Search for the cell housing the specified text and yield its (X, Y) center coordinate. 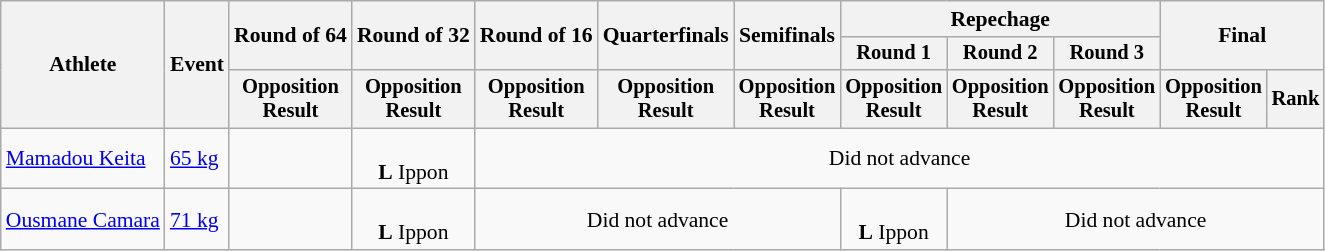
Round 3 (1106, 54)
Event (197, 64)
Repechage (1000, 19)
Ousmane Camara (83, 220)
Round of 64 (290, 36)
Round 2 (1000, 54)
Athlete (83, 64)
71 kg (197, 220)
Semifinals (788, 36)
Final (1242, 36)
Round 1 (894, 54)
Round of 32 (414, 36)
Round of 16 (536, 36)
65 kg (197, 158)
Rank (1296, 99)
Mamadou Keita (83, 158)
Quarterfinals (666, 36)
